Determine the [x, y] coordinate at the center of the cell enclosing the given text.  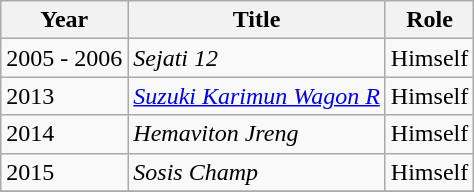
Hemaviton Jreng [257, 134]
Year [64, 20]
2005 - 2006 [64, 58]
Sosis Champ [257, 172]
Sejati 12 [257, 58]
2013 [64, 96]
2014 [64, 134]
Suzuki Karimun Wagon R [257, 96]
Title [257, 20]
Role [429, 20]
2015 [64, 172]
